Capture the cell that displays the provided text and extract its (x, y) central coordinate. 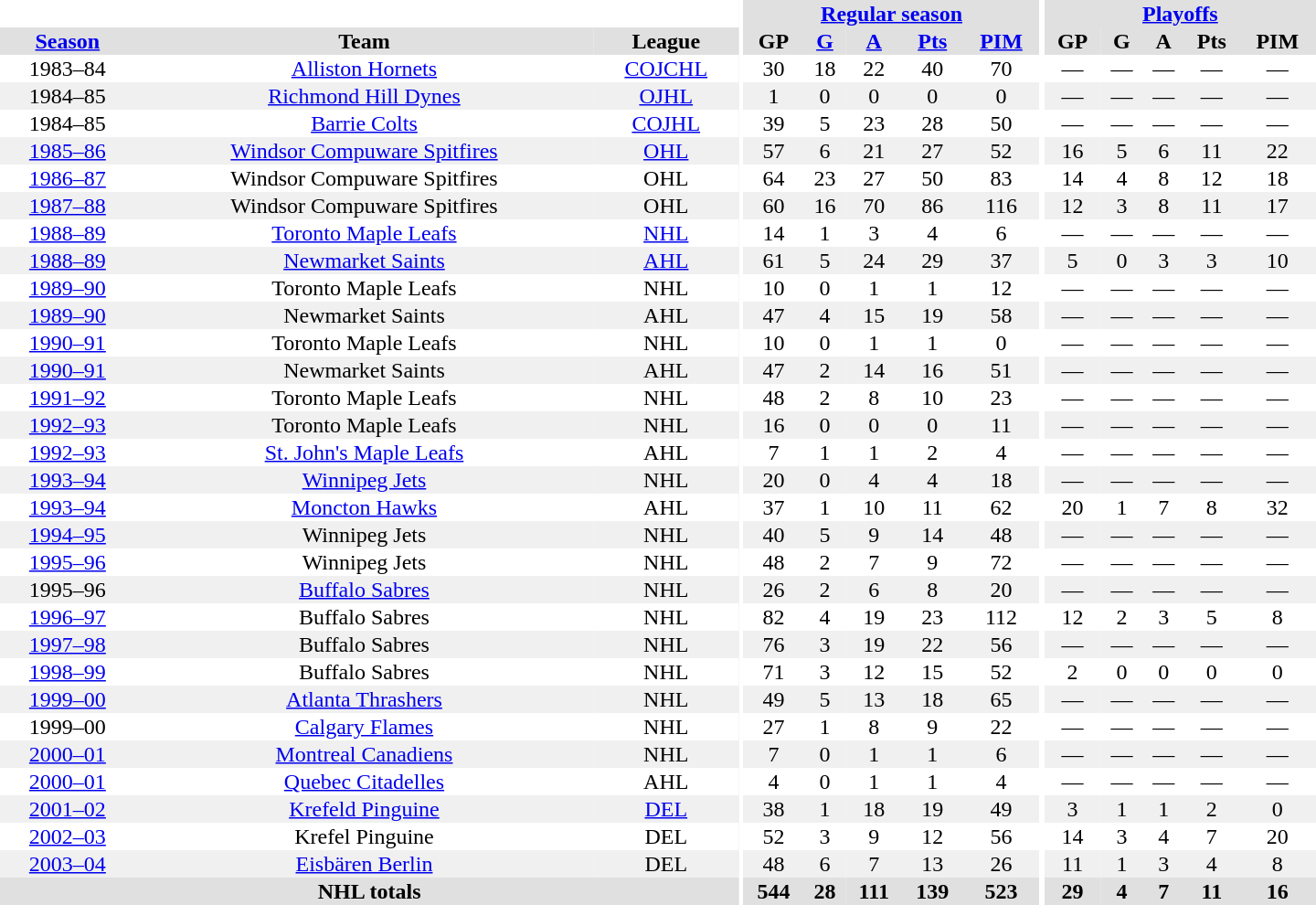
24 (874, 261)
NHL totals (369, 891)
32 (1278, 507)
1997–98 (68, 644)
111 (874, 891)
76 (773, 644)
League (665, 41)
Richmond Hill Dynes (364, 96)
Barrie Colts (364, 123)
62 (1001, 507)
1994–95 (68, 535)
1986–87 (68, 178)
Alliston Hornets (364, 69)
82 (773, 617)
COJCHL (665, 69)
Calgary Flames (364, 727)
39 (773, 123)
Eisbären Berlin (364, 864)
1998–99 (68, 672)
112 (1001, 617)
72 (1001, 562)
139 (932, 891)
Regular season (891, 14)
64 (773, 178)
57 (773, 151)
544 (773, 891)
1991–92 (68, 398)
COJHL (665, 123)
2003–04 (68, 864)
1987–88 (68, 206)
60 (773, 206)
523 (1001, 891)
21 (874, 151)
1985–86 (68, 151)
61 (773, 261)
OJHL (665, 96)
65 (1001, 699)
Quebec Citadelles (364, 782)
Playoffs (1181, 14)
Season (68, 41)
Moncton Hawks (364, 507)
Krefeld Pinguine (364, 809)
Team (364, 41)
Montreal Canadiens (364, 754)
58 (1001, 315)
St. John's Maple Leafs (364, 452)
38 (773, 809)
71 (773, 672)
Atlanta Thrashers (364, 699)
30 (773, 69)
2002–03 (68, 836)
2001–02 (68, 809)
Krefel Pinguine (364, 836)
1996–97 (68, 617)
83 (1001, 178)
86 (932, 206)
1983–84 (68, 69)
51 (1001, 370)
116 (1001, 206)
17 (1278, 206)
